Identify which cell holds the provided text, then report its [X, Y] central coordinate. 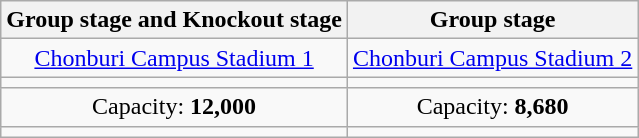
Group stage [492, 20]
Capacity: 12,000 [174, 107]
Capacity: 8,680 [492, 107]
Chonburi Campus Stadium 2 [492, 58]
Group stage and Knockout stage [174, 20]
Chonburi Campus Stadium 1 [174, 58]
